Search for the cell housing the specified text and yield its [X, Y] center coordinate. 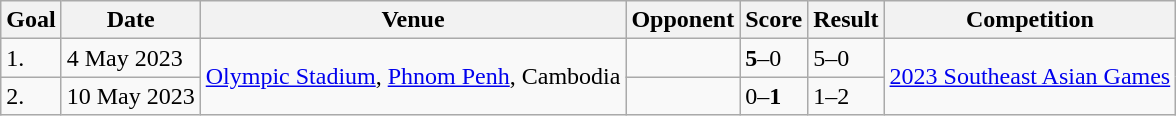
Score [774, 20]
1–2 [846, 96]
2. [31, 96]
Olympic Stadium, Phnom Penh, Cambodia [413, 77]
1. [31, 58]
Opponent [683, 20]
Venue [413, 20]
Date [130, 20]
10 May 2023 [130, 96]
2023 Southeast Asian Games [1030, 77]
0–1 [774, 96]
4 May 2023 [130, 58]
Goal [31, 20]
Result [846, 20]
Competition [1030, 20]
